Capture the cell that displays the provided text and extract its (X, Y) central coordinate. 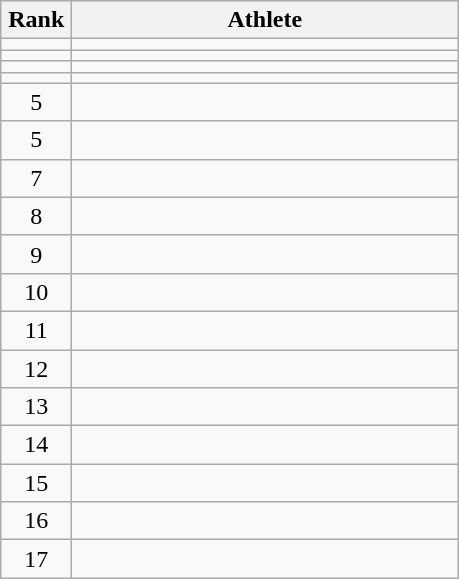
15 (36, 483)
16 (36, 521)
13 (36, 407)
7 (36, 178)
8 (36, 216)
17 (36, 559)
9 (36, 254)
Rank (36, 20)
Athlete (265, 20)
11 (36, 330)
12 (36, 369)
14 (36, 445)
10 (36, 292)
